Output the [X, Y] coordinate of the center of the cell containing the given text.  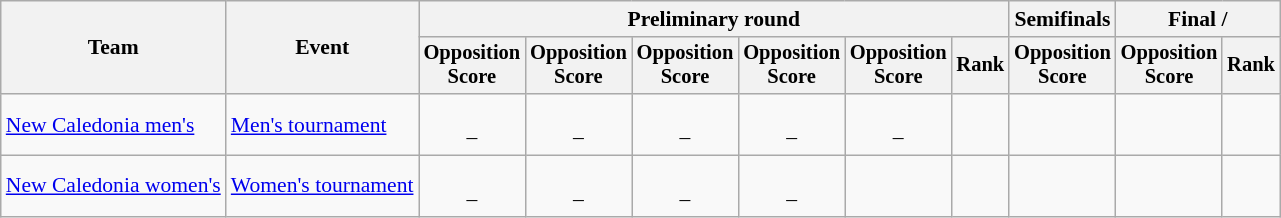
Semifinals [1062, 19]
Preliminary round [714, 19]
New Caledonia women's [114, 186]
Final / [1198, 19]
Men's tournament [322, 124]
Women's tournament [322, 186]
Event [322, 48]
Team [114, 48]
New Caledonia men's [114, 124]
